Output the (x, y) coordinate of the center of the cell containing the given text.  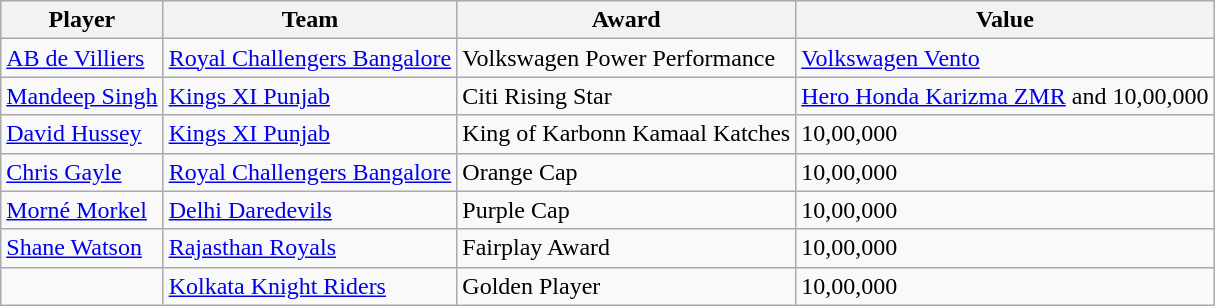
AB de Villiers (82, 58)
Volkswagen Vento (1005, 58)
Purple Cap (626, 210)
Fairplay Award (626, 248)
Shane Watson (82, 248)
Team (310, 20)
Golden Player (626, 286)
Player (82, 20)
Morné Morkel (82, 210)
Kolkata Knight Riders (310, 286)
Delhi Daredevils (310, 210)
Rajasthan Royals (310, 248)
King of Karbonn Kamaal Katches (626, 134)
Orange Cap (626, 172)
Award (626, 20)
Value (1005, 20)
David Hussey (82, 134)
Citi Rising Star (626, 96)
Chris Gayle (82, 172)
Hero Honda Karizma ZMR and 10,00,000 (1005, 96)
Mandeep Singh (82, 96)
Volkswagen Power Performance (626, 58)
